Determine the (x, y) coordinate at the center of the cell enclosing the given text.  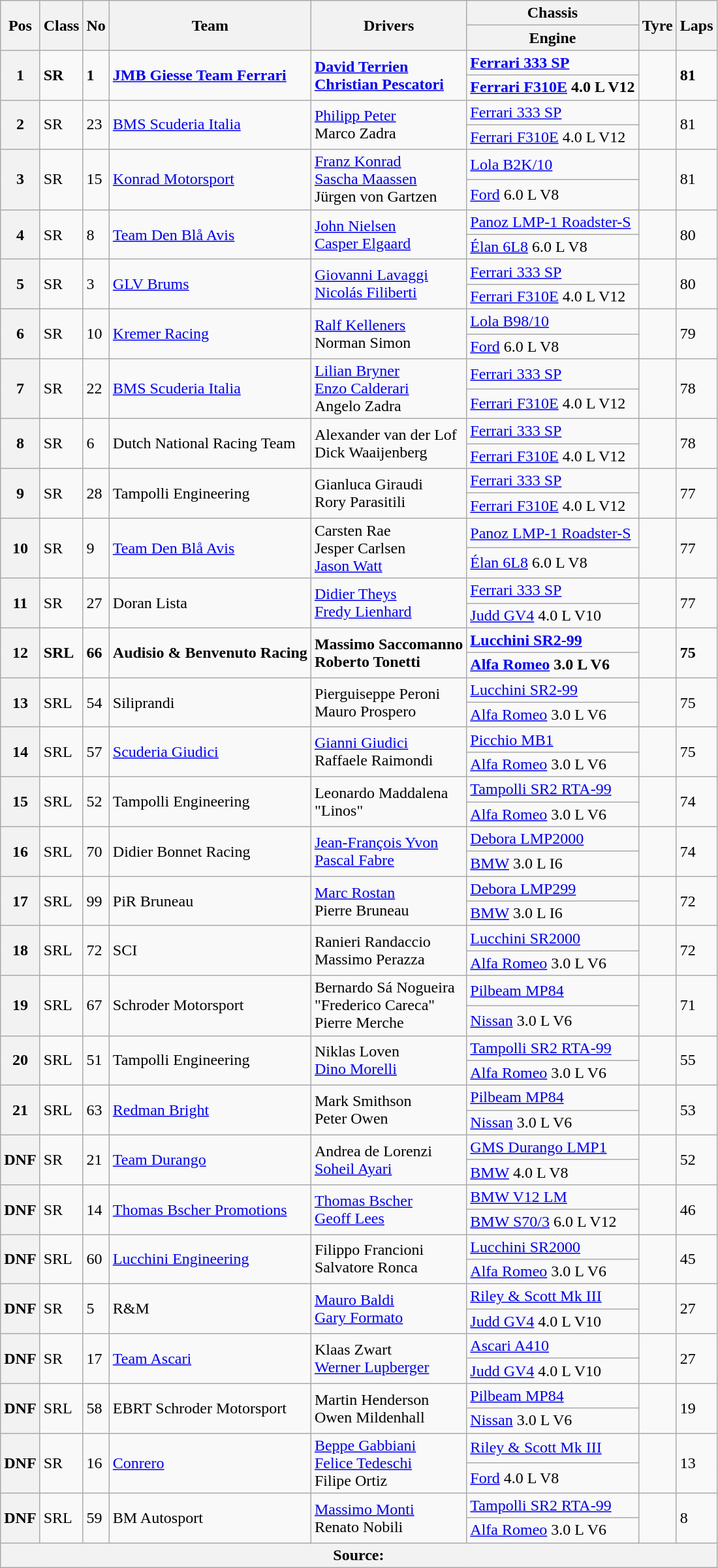
20 (20, 1060)
Kremer Racing (210, 333)
Gianni Giudici Raffaele Raimondi (388, 752)
Picchio MB1 (552, 739)
Ascari A410 (552, 1346)
Class (61, 25)
Lilian Bryner Enzo Calderari Angelo Zadra (388, 389)
Team Ascari (210, 1359)
Dutch National Racing Team (210, 444)
Debora LMP299 (552, 889)
Scuderia Giudici (210, 752)
PiR Bruneau (210, 901)
Audisio & Benvenuto Racing (210, 653)
99 (96, 901)
53 (696, 1110)
Ralf Kelleners Norman Simon (388, 333)
SCI (210, 951)
Siliprandi (210, 702)
Leonardo Maddalena "Linos" (388, 801)
51 (96, 1060)
Thomas Bscher Geoff Lees (388, 1209)
Carsten Rae Jesper Carlsen Jason Watt (388, 548)
Redman Bright (210, 1110)
Beppe Gabbiani Felice Tedeschi Filipe Ortiz (388, 1463)
Mark Smithson Peter Owen (388, 1110)
Ford 4.0 L V8 (552, 1478)
60 (96, 1259)
63 (96, 1110)
Niklas Loven Dino Morelli (388, 1060)
18 (20, 951)
BMW V12 LM (552, 1197)
Gianluca Giraudi Rory Parasitili (388, 493)
7 (20, 389)
Lola B2K/10 (552, 164)
Franz Konrad Sascha Maassen Jürgen von Gartzen (388, 179)
Filippo Francioni Salvatore Ronca (388, 1259)
Bernardo Sá Nogueira "Frederico Careca" Pierre Merche (388, 1006)
66 (96, 653)
Philipp Peter Marco Zadra (388, 125)
Team (210, 25)
2 (20, 125)
Marc Rostan Pierre Bruneau (388, 901)
71 (696, 1006)
Alexander van der Lof Dick Waaijenberg (388, 444)
Andrea de Lorenzi Soheil Ayari (388, 1160)
59 (96, 1518)
Thomas Bscher Promotions (210, 1209)
46 (696, 1209)
Massimo Saccomanno Roberto Tonetti (388, 653)
11 (20, 603)
Klaas Zwart Werner Lupberger (388, 1359)
JMB Giesse Team Ferrari (210, 75)
Team Durango (210, 1160)
John Nielsen Casper Elgaard (388, 234)
Giovanni Lavaggi Nicolás Filiberti (388, 284)
12 (20, 653)
Jean-François Yvon Pascal Fabre (388, 852)
58 (96, 1408)
R&M (210, 1309)
Pos (20, 25)
Doran Lista (210, 603)
57 (96, 752)
22 (96, 389)
Konrad Motorsport (210, 179)
Schroder Motorsport (210, 1006)
Laps (696, 25)
Debora LMP2000 (552, 839)
Pierguiseppe Peroni Mauro Prospero (388, 702)
Didier Bonnet Racing (210, 852)
Mauro Baldi Gary Formato (388, 1309)
No (96, 25)
Lola B98/10 (552, 321)
Massimo Monti Renato Nobili (388, 1518)
Tyre (657, 25)
Source: (359, 1555)
David Terrien Christian Pescatori (388, 75)
23 (96, 125)
Conrero (210, 1463)
Chassis (552, 13)
GLV Brums (210, 284)
Drivers (388, 25)
Lucchini Engineering (210, 1259)
28 (96, 493)
67 (96, 1006)
4 (20, 234)
70 (96, 852)
Martin Henderson Owen Mildenhall (388, 1408)
BM Autosport (210, 1518)
BMW 4.0 L V8 (552, 1172)
Ranieri Randaccio Massimo Perazza (388, 951)
GMS Durango LMP1 (552, 1147)
EBRT Schroder Motorsport (210, 1408)
Engine (552, 38)
54 (96, 702)
45 (696, 1259)
BMW S70/3 6.0 L V12 (552, 1222)
Didier Theys Fredy Lienhard (388, 603)
55 (696, 1060)
79 (696, 333)
